Determine the (x, y) coordinate at the center of the cell enclosing the given text.  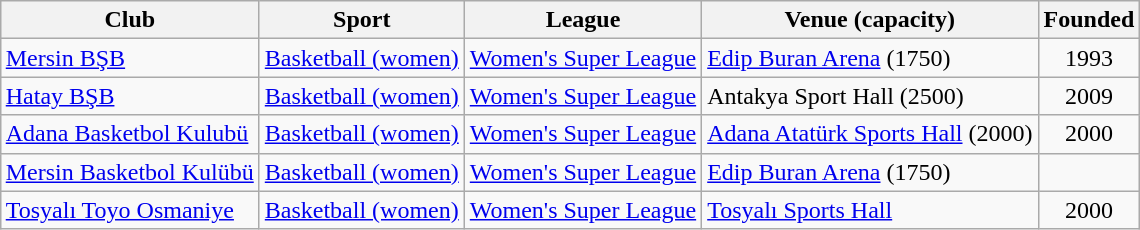
Mersin Basketbol Kulübü (130, 172)
Founded (1089, 20)
Tosyalı Toyo Osmaniye (130, 210)
Adana Basketbol Kulubü (130, 134)
Tosyalı Sports Hall (870, 210)
Hatay BŞB (130, 96)
Venue (capacity) (870, 20)
1993 (1089, 58)
Adana Atatürk Sports Hall (2000) (870, 134)
League (582, 20)
Club (130, 20)
Mersin BŞB (130, 58)
Sport (362, 20)
2009 (1089, 96)
Antakya Sport Hall (2500) (870, 96)
